Determine the (x, y) coordinate at the center of the cell enclosing the given text.  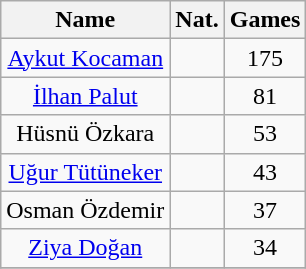
53 (265, 134)
Osman Özdemir (86, 210)
Ziya Doğan (86, 248)
175 (265, 58)
Uğur Tütüneker (86, 172)
43 (265, 172)
Games (265, 20)
İlhan Palut (86, 96)
Name (86, 20)
Hüsnü Özkara (86, 134)
81 (265, 96)
Nat. (197, 20)
37 (265, 210)
34 (265, 248)
Aykut Kocaman (86, 58)
